Pinpoint the cell where the given text exists, returning its (X, Y) midpoint coordinate. 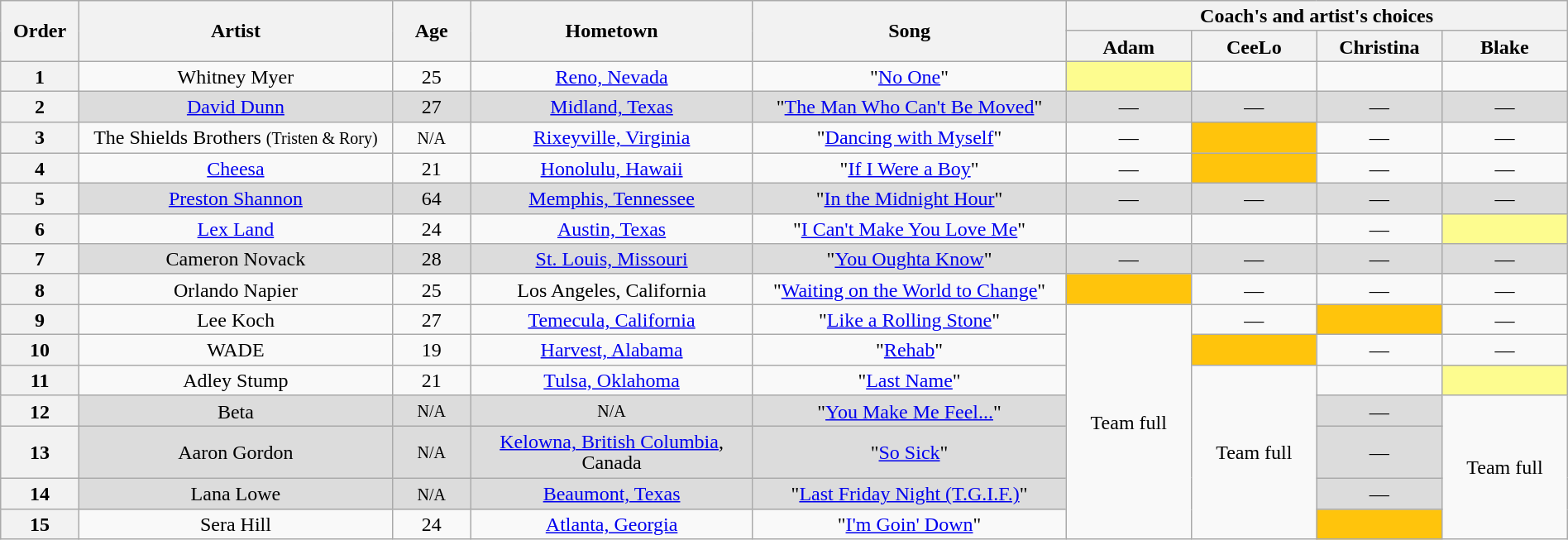
Lee Koch (235, 319)
"I Can't Make You Love Me" (910, 228)
9 (40, 319)
Age (432, 31)
7 (40, 260)
Song (910, 31)
St. Louis, Missouri (612, 260)
Cheesa (235, 169)
1 (40, 76)
Lex Land (235, 228)
Beta (235, 411)
"In the Midnight Hour" (910, 198)
8 (40, 289)
Los Angeles, California (612, 289)
10 (40, 349)
WADE (235, 349)
Tulsa, Oklahoma (612, 380)
Blake (1505, 46)
Harvest, Alabama (612, 349)
"Dancing with Myself" (910, 137)
14 (40, 494)
5 (40, 198)
Aaron Gordon (235, 452)
"Like a Rolling Stone" (910, 319)
13 (40, 452)
"Last Friday Night (T.G.I.F.)" (910, 494)
Artist (235, 31)
Memphis, Tennessee (612, 198)
"I'm Goin' Down" (910, 524)
"The Man Who Can't Be Moved" (910, 106)
Whitney Myer (235, 76)
Temecula, California (612, 319)
"So Sick" (910, 452)
"Waiting on the World to Change" (910, 289)
"No One" (910, 76)
Beaumont, Texas (612, 494)
19 (432, 349)
4 (40, 169)
"Last Name" (910, 380)
Sera Hill (235, 524)
Coach's and artist's choices (1317, 17)
Adley Stump (235, 380)
Lana Lowe (235, 494)
Order (40, 31)
Rixeyville, Virginia (612, 137)
Cameron Novack (235, 260)
David Dunn (235, 106)
"If I Were a Boy" (910, 169)
Hometown (612, 31)
Atlanta, Georgia (612, 524)
Midland, Texas (612, 106)
12 (40, 411)
"You Oughta Know" (910, 260)
Adam (1129, 46)
11 (40, 380)
28 (432, 260)
CeeLo (1255, 46)
Honolulu, Hawaii (612, 169)
64 (432, 198)
3 (40, 137)
"Rehab" (910, 349)
The Shields Brothers (Tristen & Rory) (235, 137)
6 (40, 228)
Austin, Texas (612, 228)
Preston Shannon (235, 198)
15 (40, 524)
"You Make Me Feel..." (910, 411)
Kelowna, British Columbia, Canada (612, 452)
Reno, Nevada (612, 76)
Orlando Napier (235, 289)
2 (40, 106)
Christina (1379, 46)
